Detect which cell encompasses the target text, then output its (x, y) center coordinate. 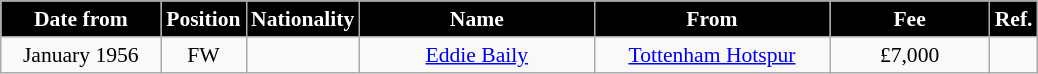
From (712, 19)
Eddie Baily (476, 55)
Position (204, 19)
January 1956 (81, 55)
Date from (81, 19)
Nationality (302, 19)
FW (204, 55)
Tottenham Hotspur (712, 55)
Fee (910, 19)
£7,000 (910, 55)
Ref. (1014, 19)
Name (476, 19)
